For the text-containing cell, return its midpoint in (X, Y) coordinate format. 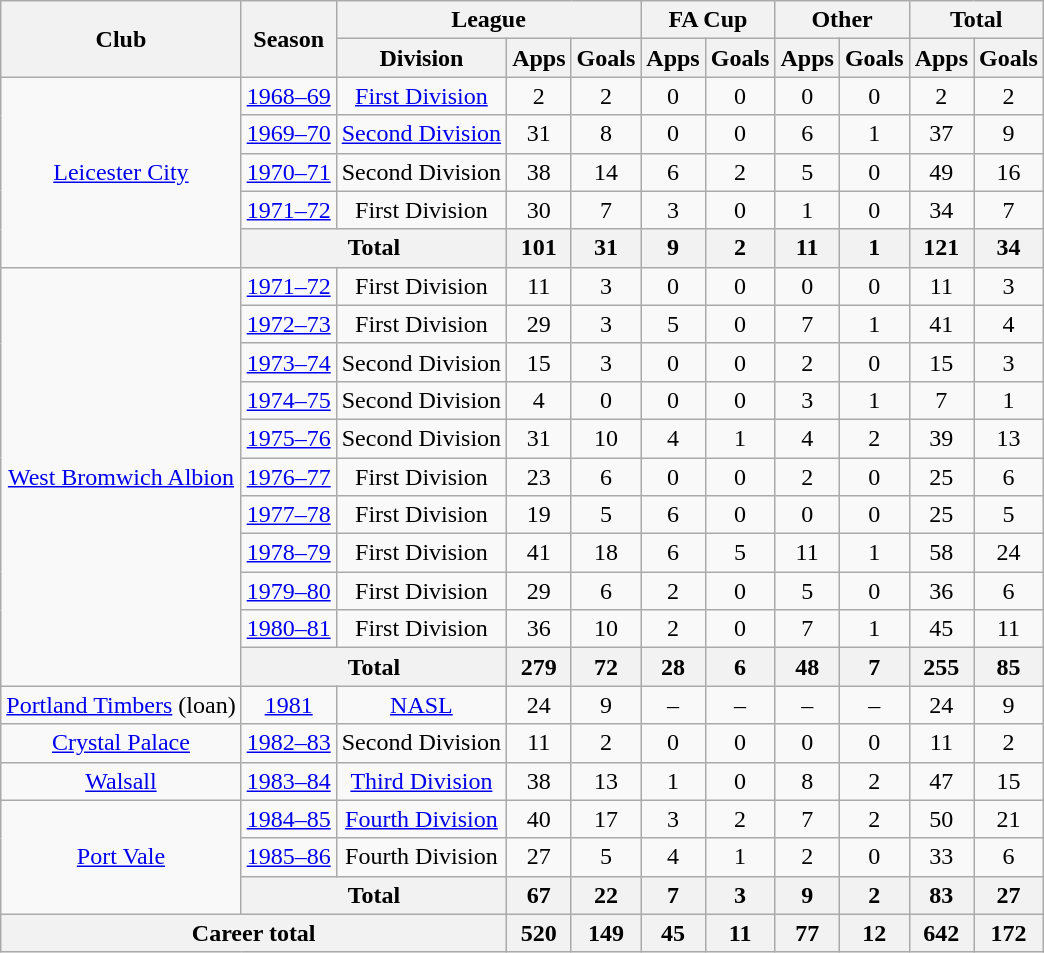
Club (121, 39)
Portland Timbers (loan) (121, 705)
19 (539, 515)
1981 (288, 705)
1984–85 (288, 819)
16 (1009, 172)
18 (606, 553)
1973–74 (288, 362)
279 (539, 667)
101 (539, 248)
21 (1009, 819)
47 (941, 781)
85 (1009, 667)
121 (941, 248)
Other (842, 20)
49 (941, 172)
520 (539, 933)
1983–84 (288, 781)
Division (421, 58)
50 (941, 819)
1969–70 (288, 134)
1972–73 (288, 324)
West Bromwich Albion (121, 476)
1978–79 (288, 553)
1979–80 (288, 591)
14 (606, 172)
1980–81 (288, 629)
Walsall (121, 781)
40 (539, 819)
48 (807, 667)
149 (606, 933)
Career total (254, 933)
255 (941, 667)
67 (539, 895)
37 (941, 134)
1985–86 (288, 857)
NASL (421, 705)
39 (941, 438)
22 (606, 895)
1974–75 (288, 400)
72 (606, 667)
1975–76 (288, 438)
642 (941, 933)
33 (941, 857)
12 (874, 933)
1970–71 (288, 172)
Third Division (421, 781)
17 (606, 819)
30 (539, 210)
23 (539, 477)
83 (941, 895)
Leicester City (121, 172)
1976–77 (288, 477)
Season (288, 39)
77 (807, 933)
1982–83 (288, 743)
FA Cup (708, 20)
Crystal Palace (121, 743)
League (488, 20)
172 (1009, 933)
1968–69 (288, 96)
Port Vale (121, 857)
58 (941, 553)
28 (673, 667)
1977–78 (288, 515)
